Extract the (X, Y) coordinate from the center of the cell holding the provided text.  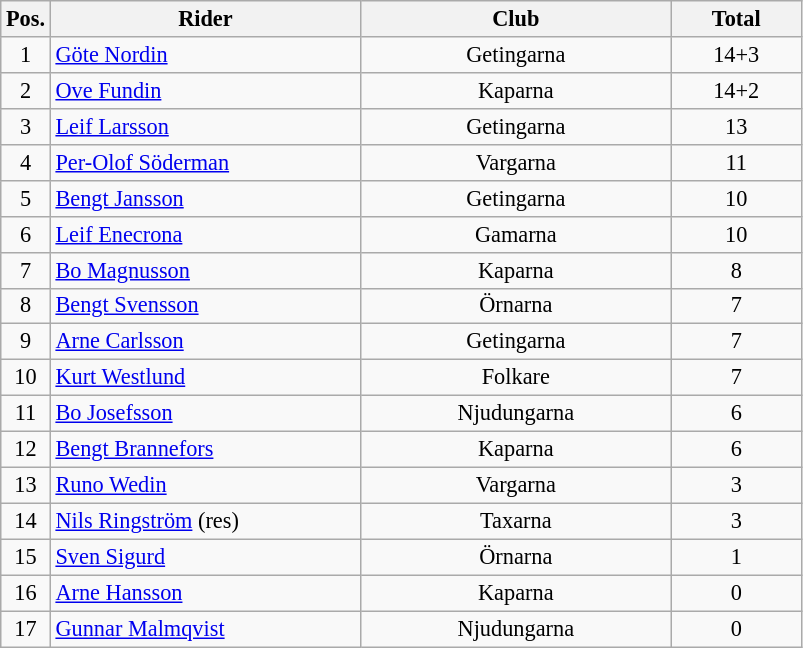
Taxarna (516, 521)
Bo Magnusson (205, 270)
Bengt Svensson (205, 306)
Arne Hansson (205, 593)
15 (26, 557)
Göte Nordin (205, 55)
Nils Ringström (res) (205, 521)
Bo Josefsson (205, 414)
Club (516, 19)
Kurt Westlund (205, 378)
12 (26, 450)
14+3 (736, 55)
Per-Olof Söderman (205, 162)
Bengt Jansson (205, 198)
Gamarna (516, 234)
2 (26, 90)
Bengt Brannefors (205, 450)
Folkare (516, 378)
Total (736, 19)
Leif Enecrona (205, 234)
14+2 (736, 90)
Leif Larsson (205, 126)
16 (26, 593)
4 (26, 162)
Pos. (26, 19)
Sven Sigurd (205, 557)
Ove Fundin (205, 90)
14 (26, 521)
Arne Carlsson (205, 342)
17 (26, 629)
Gunnar Malmqvist (205, 629)
Rider (205, 19)
5 (26, 198)
Runo Wedin (205, 485)
9 (26, 342)
